Pinpoint the cell where the given text exists, returning its (x, y) midpoint coordinate. 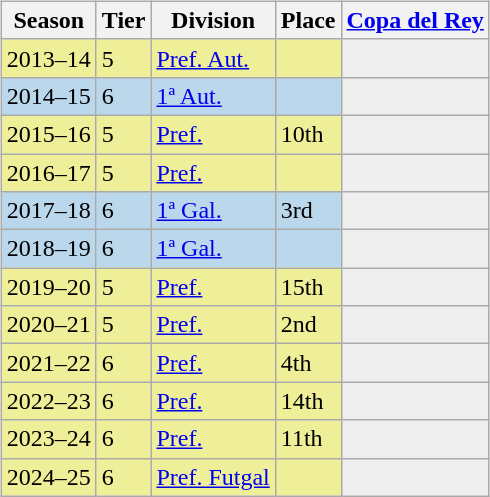
10th (308, 134)
Pref. Futgal (213, 477)
Place (308, 20)
Tier (124, 20)
2015–16 (48, 134)
2020–21 (48, 325)
2023–24 (48, 439)
2nd (308, 325)
2021–22 (48, 363)
2018–19 (48, 249)
15th (308, 287)
2019–20 (48, 287)
3rd (308, 211)
Division (213, 20)
2013–14 (48, 58)
2017–18 (48, 211)
4th (308, 363)
1ª Aut. (213, 96)
2024–25 (48, 477)
14th (308, 401)
2022–23 (48, 401)
2014–15 (48, 96)
Season (48, 20)
11th (308, 439)
Copa del Rey (415, 20)
2016–17 (48, 173)
Pref. Aut. (213, 58)
